From the cell containing the given text, extract its center point as [X, Y] coordinate. 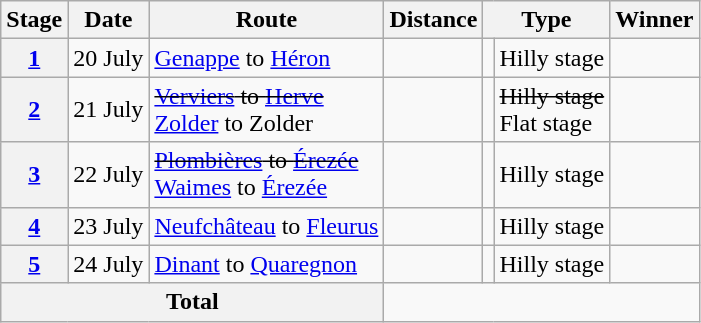
Route [266, 20]
1 [34, 58]
4 [34, 226]
24 July [108, 264]
Hilly stageFlat stage [552, 110]
Type [546, 20]
Genappe to Héron [266, 58]
21 July [108, 110]
Stage [34, 20]
3 [34, 174]
Total [192, 302]
Dinant to Quaregnon [266, 264]
2 [34, 110]
22 July [108, 174]
Distance [434, 20]
Plombières to ÉrezéeWaimes to Érezée [266, 174]
Verviers to HerveZolder to Zolder [266, 110]
Winner [654, 20]
Neufchâteau to Fleurus [266, 226]
23 July [108, 226]
5 [34, 264]
Date [108, 20]
20 July [108, 58]
